Pinpoint the cell where the given text exists, returning its [x, y] midpoint coordinate. 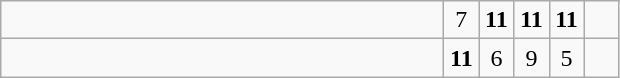
6 [496, 58]
7 [462, 20]
9 [532, 58]
5 [566, 58]
